Find where the given text appears and provide that cell's center as (x, y) coordinate. 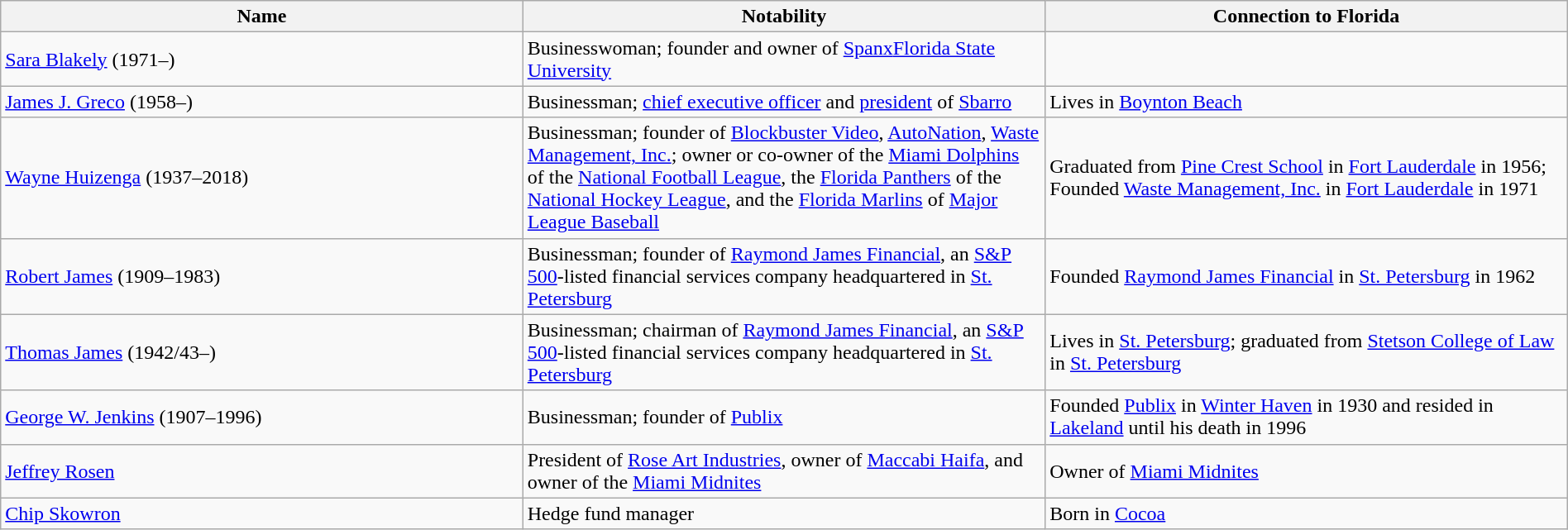
Born in Cocoa (1307, 513)
Businesswoman; founder and owner of SpanxFlorida State University (784, 60)
Hedge fund manager (784, 513)
Notability (784, 17)
President of Rose Art Industries, owner of Maccabi Haifa, and owner of the Miami Midnites (784, 471)
Name (262, 17)
Connection to Florida (1307, 17)
Founded Publix in Winter Haven in 1930 and resided in Lakeland until his death in 1996 (1307, 417)
Businessman; chairman of Raymond James Financial, an S&P 500-listed financial services company headquartered in St. Petersburg (784, 352)
Robert James (1909–1983) (262, 276)
Businessman; founder of Publix (784, 417)
Jeffrey Rosen (262, 471)
Founded Raymond James Financial in St. Petersburg in 1962 (1307, 276)
Wayne Huizenga (1937–2018) (262, 178)
James J. Greco (1958–) (262, 102)
Thomas James (1942/43–) (262, 352)
Lives in St. Petersburg; graduated from Stetson College of Law in St. Petersburg (1307, 352)
George W. Jenkins (1907–1996) (262, 417)
Businessman; founder of Raymond James Financial, an S&P 500-listed financial services company headquartered in St. Petersburg (784, 276)
Owner of Miami Midnites (1307, 471)
Businessman; chief executive officer and president of Sbarro (784, 102)
Chip Skowron (262, 513)
Graduated from Pine Crest School in Fort Lauderdale in 1956; Founded Waste Management, Inc. in Fort Lauderdale in 1971 (1307, 178)
Lives in Boynton Beach (1307, 102)
Sara Blakely (1971–) (262, 60)
